Locate the cell with the specified text and output its [X, Y] center coordinate. 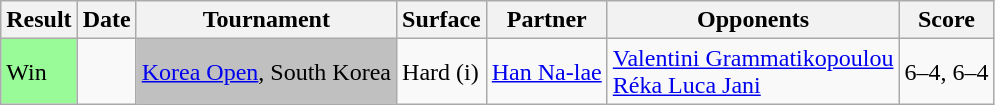
Surface [442, 20]
Date [106, 20]
Korea Open, South Korea [266, 72]
Tournament [266, 20]
Hard (i) [442, 72]
Opponents [753, 20]
Score [946, 20]
Valentini Grammatikopoulou Réka Luca Jani [753, 72]
Win [39, 72]
Han Na-lae [546, 72]
Partner [546, 20]
Result [39, 20]
6–4, 6–4 [946, 72]
